Provide the [X, Y] coordinate of the cell's center where the given text is located.  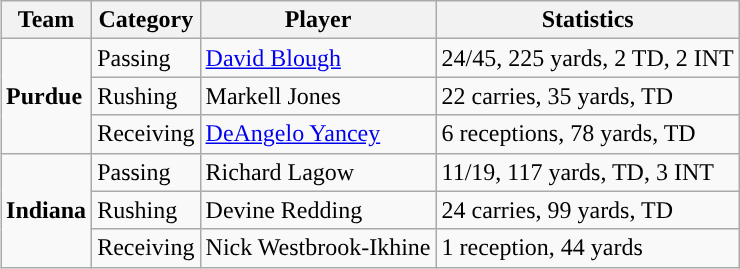
Nick Westbrook-Ikhine [318, 248]
6 receptions, 78 yards, TD [588, 134]
DeAngelo Yancey [318, 134]
24 carries, 99 yards, TD [588, 210]
24/45, 225 yards, 2 TD, 2 INT [588, 58]
Player [318, 20]
22 carries, 35 yards, TD [588, 96]
11/19, 117 yards, TD, 3 INT [588, 172]
Statistics [588, 20]
1 reception, 44 yards [588, 248]
Indiana [46, 210]
Markell Jones [318, 96]
Team [46, 20]
David Blough [318, 58]
Purdue [46, 96]
Category [146, 20]
Devine Redding [318, 210]
Richard Lagow [318, 172]
